From the cell containing the given text, extract its center point as [X, Y] coordinate. 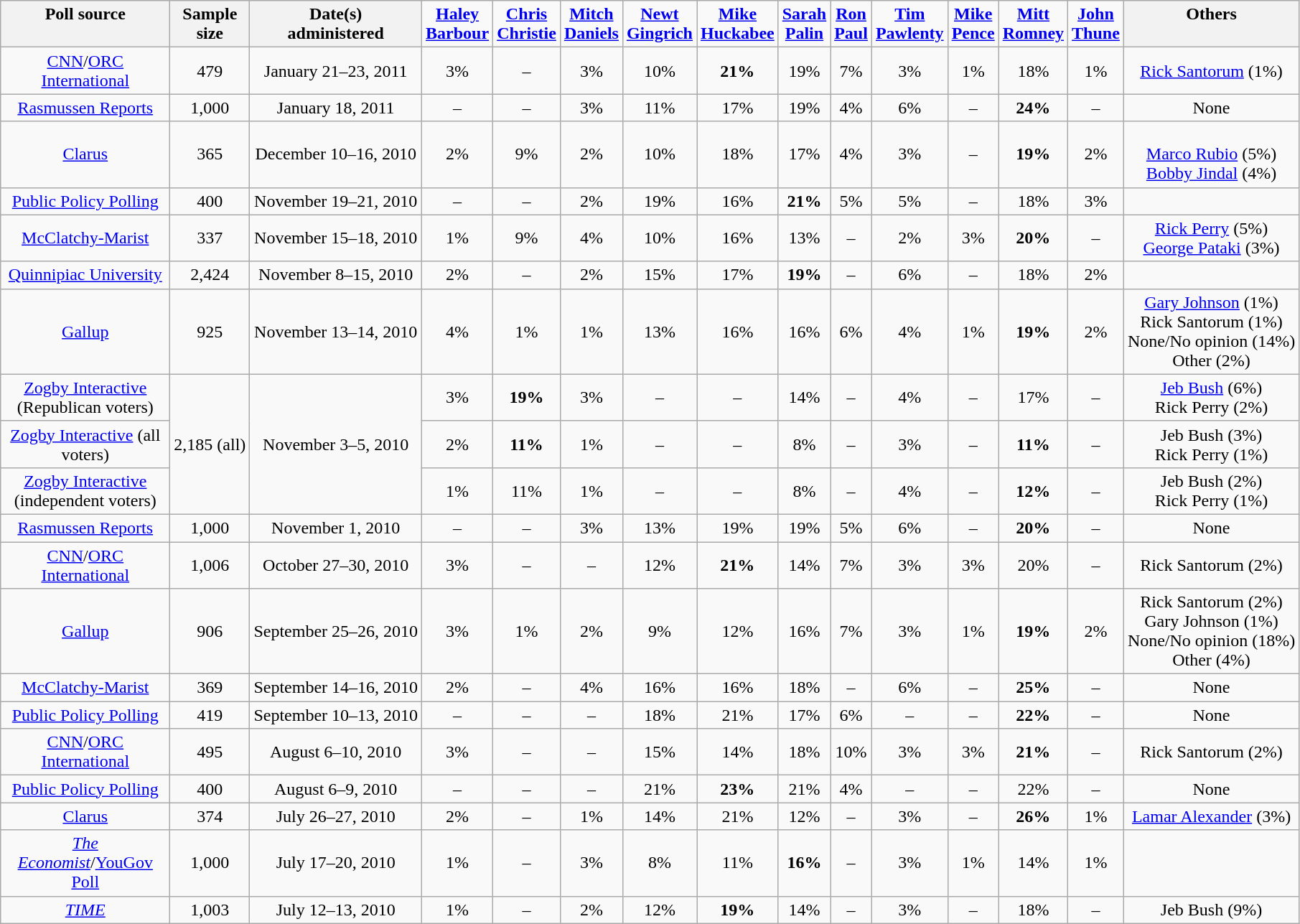
November 1, 2010 [336, 528]
906 [210, 632]
Jeb Bush (2%)Rick Perry (1%) [1211, 491]
November 15–18, 2010 [336, 238]
479 [210, 70]
Mike Pence [973, 24]
Chris Christie [527, 24]
Date(s) administered [336, 24]
October 27–30, 2010 [336, 564]
Poll source [85, 24]
John Thune [1096, 24]
September 14–16, 2010 [336, 688]
337 [210, 238]
Rick Santorum (1%) [1211, 70]
August 6–10, 2010 [336, 752]
Ron Paul [851, 24]
Zogby Interactive (all voters) [85, 444]
Marco Rubio (5%) Bobby Jindal (4%) [1211, 154]
September 10–13, 2010 [336, 715]
Jeb Bush (9%) [1211, 910]
November 19–21, 2010 [336, 201]
Others [1211, 24]
Gary Johnson (1%)Rick Santorum (1%)None/No opinion (14%)Other (2%) [1211, 332]
August 6–9, 2010 [336, 789]
Quinnipiac University [85, 275]
Jeb Bush (3%)Rick Perry (1%) [1211, 444]
23% [737, 789]
Lamar Alexander (3%) [1211, 816]
November 3–5, 2010 [336, 444]
July 12–13, 2010 [336, 910]
January 18, 2011 [336, 108]
2,424 [210, 275]
November 8–15, 2010 [336, 275]
Tim Pawlenty [909, 24]
374 [210, 816]
1,006 [210, 564]
Newt Gingrich [659, 24]
Rick Santorum (2%)Gary Johnson (1%)None/No opinion (18%)Other (4%) [1211, 632]
419 [210, 715]
Mitch Daniels [591, 24]
Zogby Interactive (independent voters) [85, 491]
2,185 (all) [210, 444]
25% [1033, 688]
TIME [85, 910]
Mitt Romney [1033, 24]
1,003 [210, 910]
December 10–16, 2010 [336, 154]
Mike Huckabee [737, 24]
November 13–14, 2010 [336, 332]
The Economist/YouGov Poll [85, 863]
Zogby Interactive (Republican voters) [85, 398]
July 17–20, 2010 [336, 863]
26% [1033, 816]
Haley Barbour [458, 24]
Rick Perry (5%)George Pataki (3%) [1211, 238]
925 [210, 332]
Samplesize [210, 24]
July 26–27, 2010 [336, 816]
January 21–23, 2011 [336, 70]
24% [1033, 108]
Jeb Bush (6%)Rick Perry (2%) [1211, 398]
369 [210, 688]
September 25–26, 2010 [336, 632]
495 [210, 752]
365 [210, 154]
Sarah Palin [804, 24]
